Find where the given text appears and provide that cell's center as (X, Y) coordinate. 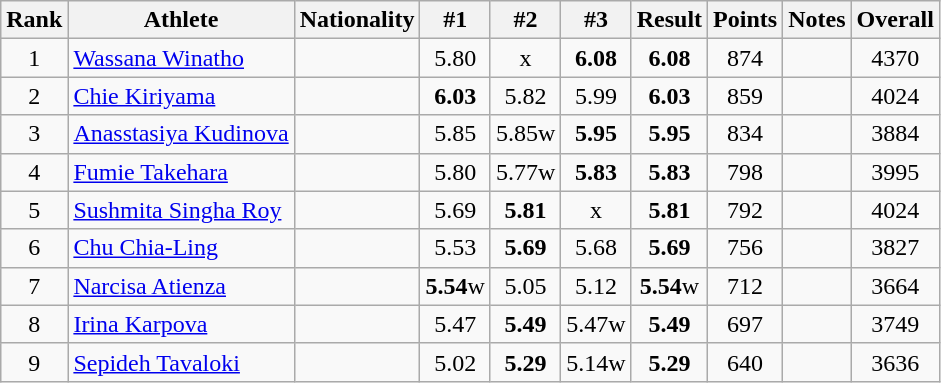
#2 (525, 20)
Fumie Takehara (181, 172)
874 (746, 58)
5.05 (525, 286)
7 (34, 286)
798 (746, 172)
9 (34, 362)
Wassana Winatho (181, 58)
Chie Kiriyama (181, 96)
5.14w (596, 362)
3749 (895, 324)
834 (746, 134)
Overall (895, 20)
712 (746, 286)
1 (34, 58)
5.85w (525, 134)
3827 (895, 248)
5 (34, 210)
3884 (895, 134)
756 (746, 248)
#3 (596, 20)
Athlete (181, 20)
5.12 (596, 286)
8 (34, 324)
Rank (34, 20)
5.77w (525, 172)
Nationality (357, 20)
Notes (817, 20)
2 (34, 96)
Chu Chia-Ling (181, 248)
3664 (895, 286)
Sepideh Tavaloki (181, 362)
4 (34, 172)
640 (746, 362)
5.68 (596, 248)
6 (34, 248)
Narcisa Atienza (181, 286)
Irina Karpova (181, 324)
Points (746, 20)
5.47w (596, 324)
4370 (895, 58)
5.53 (455, 248)
#1 (455, 20)
Sushmita Singha Roy (181, 210)
3636 (895, 362)
859 (746, 96)
Anasstasiya Kudinova (181, 134)
792 (746, 210)
3995 (895, 172)
5.99 (596, 96)
5.82 (525, 96)
5.85 (455, 134)
3 (34, 134)
Result (669, 20)
5.02 (455, 362)
697 (746, 324)
5.47 (455, 324)
